Extract the (x, y) coordinate from the center of the cell holding the provided text.  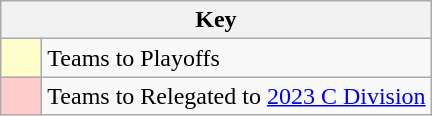
Key (216, 20)
Teams to Relegated to 2023 C Division (236, 96)
Teams to Playoffs (236, 58)
